Provide the [X, Y] coordinate of the cell's center where the given text is located.  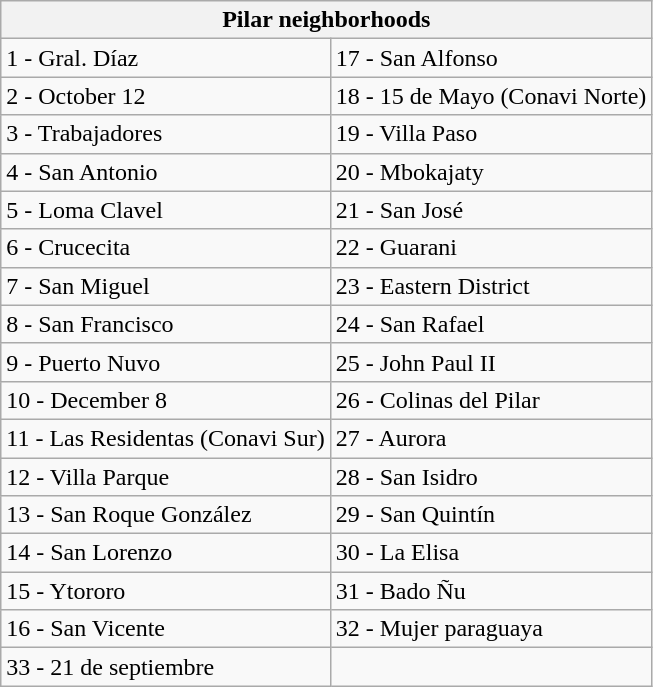
1 - Gral. Díaz [166, 58]
18 - 15 de Mayo (Conavi Norte) [491, 96]
23 - Eastern District [491, 286]
17 - San Alfonso [491, 58]
16 - San Vicente [166, 629]
7 - San Miguel [166, 286]
12 - Villa Parque [166, 477]
31 - Bado Ñu [491, 591]
8 - San Francisco [166, 324]
32 - Mujer paraguaya [491, 629]
28 - San Isidro [491, 477]
25 - John Paul II [491, 362]
9 - Puerto Nuvo [166, 362]
3 - Trabajadores [166, 134]
22 - Guarani [491, 248]
30 - La Elisa [491, 553]
10 - December 8 [166, 400]
15 - Ytororo [166, 591]
5 - Loma Clavel [166, 210]
27 - Aurora [491, 438]
26 - Colinas del Pilar [491, 400]
20 - Mbokajaty [491, 172]
Pilar neighborhoods [326, 20]
4 - San Antonio [166, 172]
21 - San José [491, 210]
11 - Las Residentas (Conavi Sur) [166, 438]
19 - Villa Paso [491, 134]
29 - San Quintín [491, 515]
24 - San Rafael [491, 324]
33 - 21 de septiembre [166, 667]
13 - San Roque González [166, 515]
6 - Crucecita [166, 248]
14 - San Lorenzo [166, 553]
2 - October 12 [166, 96]
